Capture the cell that displays the provided text and extract its (x, y) central coordinate. 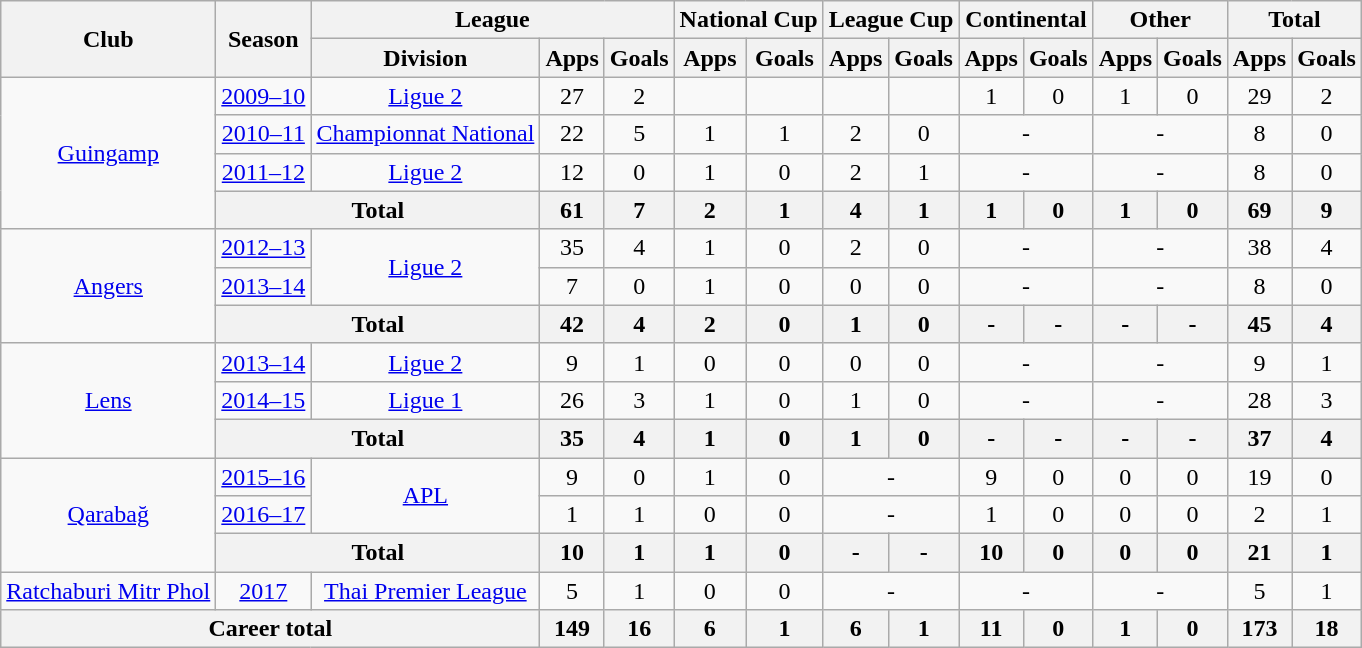
Club (108, 39)
16 (639, 629)
2016–17 (264, 515)
27 (572, 96)
12 (572, 172)
Championnat National (426, 134)
National Cup (748, 20)
2014–15 (264, 400)
2009–10 (264, 96)
2015–16 (264, 477)
Continental (1026, 20)
League Cup (891, 20)
Career total (270, 629)
2017 (264, 591)
2011–12 (264, 172)
26 (572, 400)
69 (1259, 210)
2012–13 (264, 248)
173 (1259, 629)
45 (1259, 324)
Other (1160, 20)
Division (426, 58)
Thai Premier League (426, 591)
149 (572, 629)
Season (264, 39)
11 (991, 629)
61 (572, 210)
Angers (108, 286)
29 (1259, 96)
Guingamp (108, 153)
Ligue 1 (426, 400)
38 (1259, 248)
Ratchaburi Mitr Phol (108, 591)
2010–11 (264, 134)
37 (1259, 438)
22 (572, 134)
League (492, 20)
28 (1259, 400)
42 (572, 324)
18 (1327, 629)
APL (426, 496)
21 (1259, 553)
19 (1259, 477)
Lens (108, 400)
Qarabağ (108, 515)
